Determine the (x, y) coordinate at the center of the cell enclosing the given text.  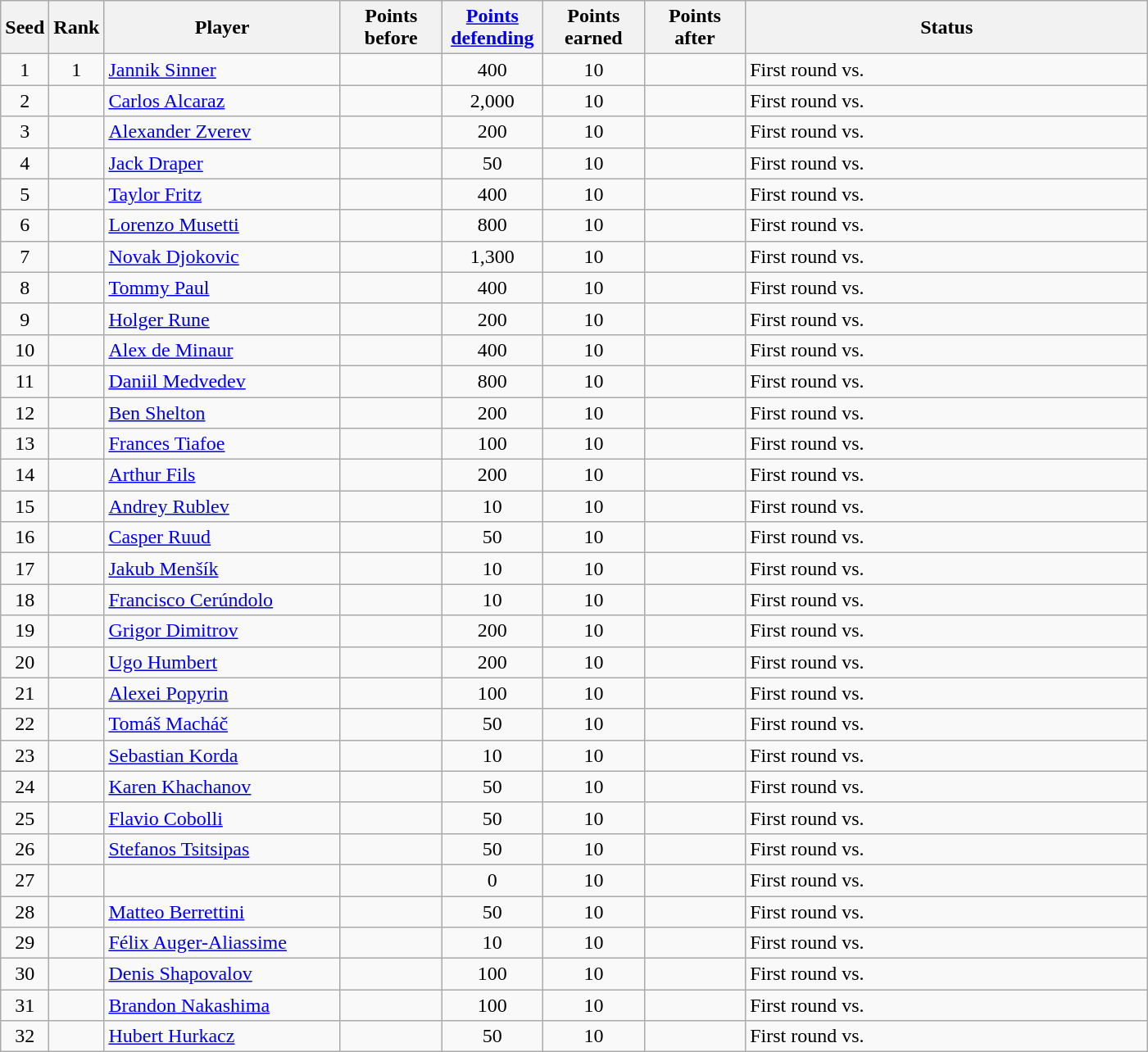
Alexei Popyrin (223, 693)
Points earned (594, 28)
19 (25, 631)
7 (25, 256)
Ben Shelton (223, 412)
18 (25, 600)
Taylor Fritz (223, 194)
Casper Ruud (223, 537)
Points after (695, 28)
16 (25, 537)
Holger Rune (223, 319)
27 (25, 880)
2,000 (492, 101)
29 (25, 943)
Daniil Medvedev (223, 381)
8 (25, 288)
9 (25, 319)
17 (25, 569)
Frances Tiafoe (223, 444)
32 (25, 1036)
13 (25, 444)
Alexander Zverev (223, 132)
24 (25, 787)
31 (25, 1005)
5 (25, 194)
Jack Draper (223, 163)
22 (25, 724)
4 (25, 163)
Matteo Berrettini (223, 912)
Brandon Nakashima (223, 1005)
Carlos Alcaraz (223, 101)
Jakub Menšík (223, 569)
Points defending (492, 28)
Ugo Humbert (223, 662)
23 (25, 755)
1,300 (492, 256)
Alex de Minaur (223, 350)
11 (25, 381)
Player (223, 28)
Tomáš Macháč (223, 724)
0 (492, 880)
6 (25, 225)
Points before (391, 28)
Hubert Hurkacz (223, 1036)
Seed (25, 28)
Stefanos Tsitsipas (223, 849)
Sebastian Korda (223, 755)
Novak Djokovic (223, 256)
21 (25, 693)
Status (947, 28)
20 (25, 662)
2 (25, 101)
Tommy Paul (223, 288)
Rank (77, 28)
3 (25, 132)
Lorenzo Musetti (223, 225)
Grigor Dimitrov (223, 631)
25 (25, 818)
14 (25, 475)
Karen Khachanov (223, 787)
28 (25, 912)
Denis Shapovalov (223, 974)
26 (25, 849)
Francisco Cerúndolo (223, 600)
Flavio Cobolli (223, 818)
Arthur Fils (223, 475)
Félix Auger-Aliassime (223, 943)
15 (25, 506)
12 (25, 412)
Andrey Rublev (223, 506)
Jannik Sinner (223, 70)
30 (25, 974)
